Provide the [x, y] coordinate of the cell's center where the given text is located.  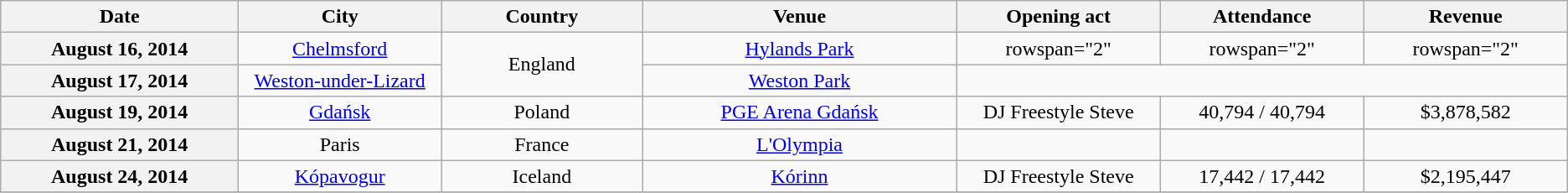
August 19, 2014 [120, 112]
Weston-under-Lizard [340, 81]
Kópavogur [340, 176]
Weston Park [799, 81]
August 17, 2014 [120, 81]
August 16, 2014 [120, 49]
Country [542, 17]
40,794 / 40,794 [1261, 112]
Date [120, 17]
Chelmsford [340, 49]
Paris [340, 144]
PGE Arena Gdańsk [799, 112]
August 24, 2014 [120, 176]
Gdańsk [340, 112]
Attendance [1261, 17]
August 21, 2014 [120, 144]
Hylands Park [799, 49]
Iceland [542, 176]
Opening act [1059, 17]
L'Olympia [799, 144]
Revenue [1466, 17]
$3,878,582 [1466, 112]
17,442 / 17,442 [1261, 176]
Kórinn [799, 176]
Venue [799, 17]
Poland [542, 112]
City [340, 17]
England [542, 65]
France [542, 144]
$2,195,447 [1466, 176]
